Return the [X, Y] coordinate for the center point of the cell that contains the specified text.  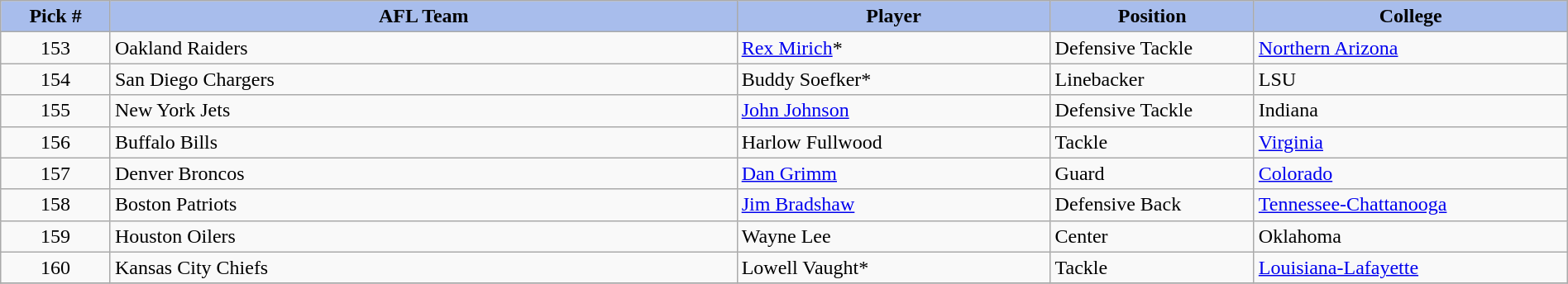
John Johnson [893, 111]
157 [56, 173]
Indiana [1411, 111]
Linebacker [1152, 79]
Denver Broncos [423, 173]
Oakland Raiders [423, 48]
154 [56, 79]
Lowell Vaught* [893, 267]
156 [56, 142]
San Diego Chargers [423, 79]
158 [56, 205]
153 [56, 48]
Colorado [1411, 173]
Tennessee-Chattanooga [1411, 205]
Defensive Back [1152, 205]
159 [56, 236]
Dan Grimm [893, 173]
Pick # [56, 17]
Rex Mirich* [893, 48]
LSU [1411, 79]
New York Jets [423, 111]
AFL Team [423, 17]
Harlow Fullwood [893, 142]
Louisiana-Lafayette [1411, 267]
Houston Oilers [423, 236]
Kansas City Chiefs [423, 267]
Buddy Soefker* [893, 79]
Virginia [1411, 142]
Wayne Lee [893, 236]
Center [1152, 236]
College [1411, 17]
Player [893, 17]
Guard [1152, 173]
Jim Bradshaw [893, 205]
Buffalo Bills [423, 142]
Position [1152, 17]
Boston Patriots [423, 205]
Northern Arizona [1411, 48]
155 [56, 111]
160 [56, 267]
Oklahoma [1411, 236]
